Locate the cell with the specified text and output its [x, y] center coordinate. 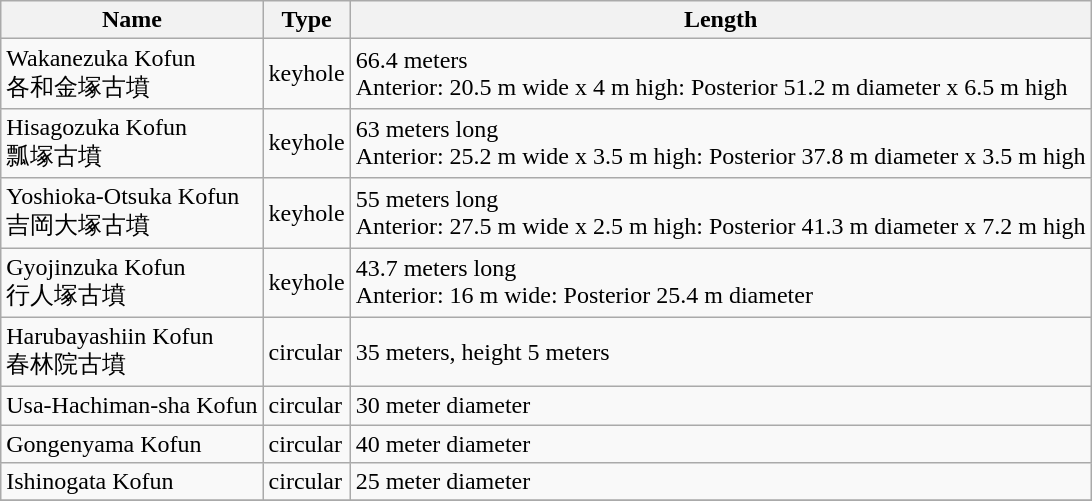
43.7 meters long Anterior: 16 m wide: Posterior 25.4 m diameter [720, 283]
Name [132, 20]
Type [306, 20]
Gyojinzuka Kofun行人塚古墳 [132, 283]
66.4 meters Anterior: 20.5 m wide x 4 m high: Posterior 51.2 m diameter x 6.5 m high [720, 74]
Ishinogata Kofun [132, 482]
Gongenyama Kofun [132, 444]
55 meters long Anterior: 27.5 m wide x 2.5 m high: Posterior 41.3 m diameter x 7.2 m high [720, 213]
25 meter diameter [720, 482]
40 meter diameter [720, 444]
Usa-Hachiman-sha Kofun [132, 406]
Harubayashiin Kofun春林院古墳 [132, 352]
Hisagozuka Kofun瓢塚古墳 [132, 143]
35 meters, height 5 meters [720, 352]
Wakanezuka Kofun各和金塚古墳 [132, 74]
63 meters longAnterior: 25.2 m wide x 3.5 m high: Posterior 37.8 m diameter x 3.5 m high [720, 143]
30 meter diameter [720, 406]
Yoshioka-Otsuka Kofun 吉岡大塚古墳 [132, 213]
Length [720, 20]
